Provide the (X, Y) coordinate of the cell's center where the given text is located.  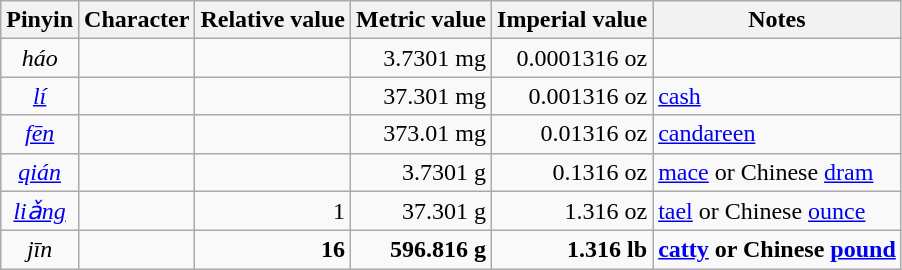
0.001316 oz (572, 96)
Notes (778, 20)
liǎng (40, 211)
1 (273, 211)
lí (40, 96)
Character (137, 20)
1.316 lb (572, 250)
596.816 g (422, 250)
16 (273, 250)
candareen (778, 134)
Relative value (273, 20)
37.301 mg (422, 96)
Pinyin (40, 20)
0.01316 oz (572, 134)
mace or Chinese dram (778, 172)
cash (778, 96)
0.0001316 oz (572, 58)
0.1316 oz (572, 172)
jīn (40, 250)
tael or Chinese ounce (778, 211)
1.316 oz (572, 211)
háo (40, 58)
3.7301 mg (422, 58)
373.01 mg (422, 134)
Imperial value (572, 20)
Metric value (422, 20)
37.301 g (422, 211)
3.7301 g (422, 172)
fēn (40, 134)
qián (40, 172)
catty or Chinese pound (778, 250)
